From the cell containing the given text, extract its center point as (x, y) coordinate. 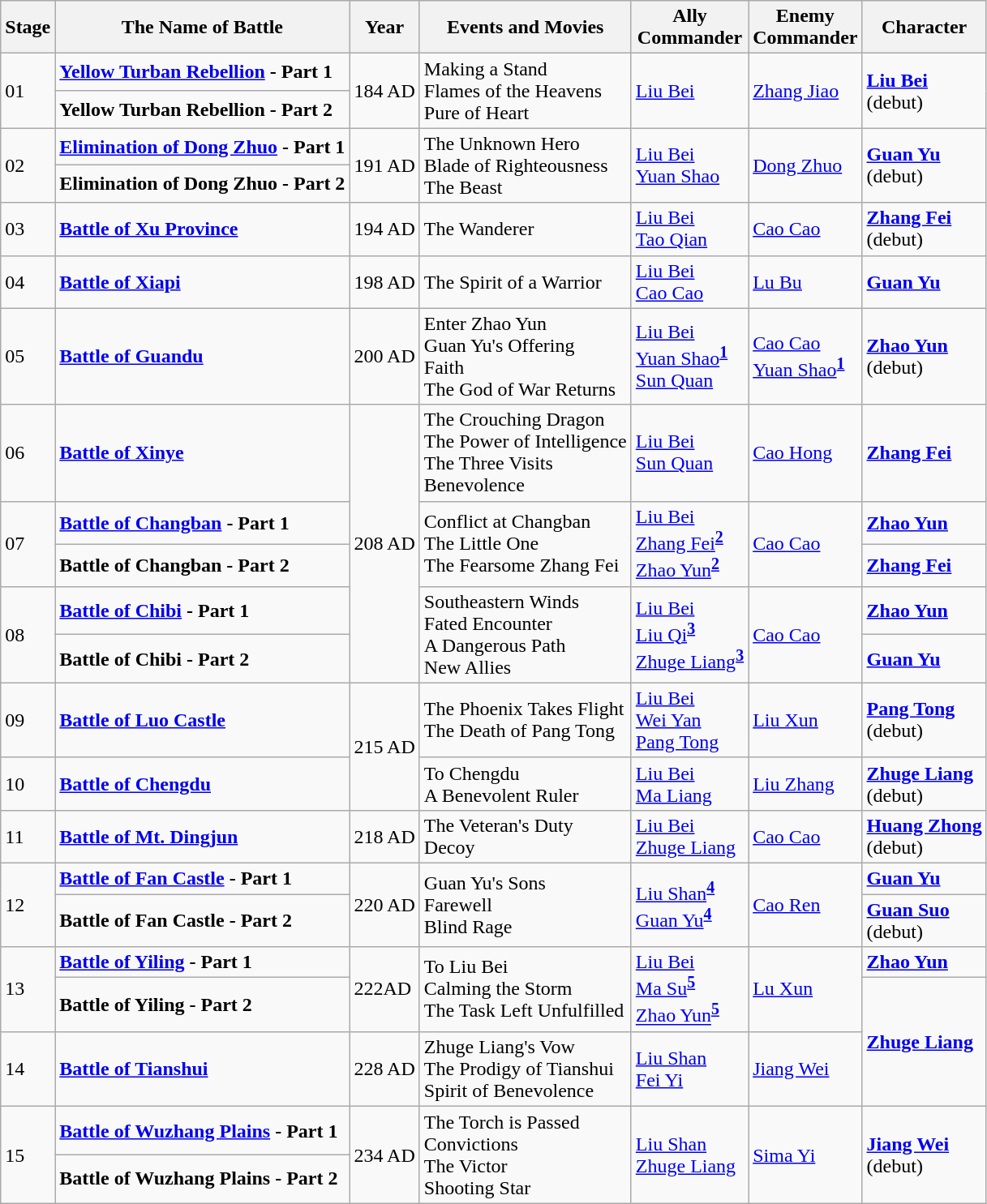
Liu ShanFei Yi (689, 1069)
Battle of Chibi - Part 2 (203, 659)
Battle of Changban - Part 2 (203, 566)
Battle of Chengdu (203, 783)
Battle of Mt. Dingjun (203, 837)
Liu Zhang (805, 783)
Liu BeiTao Qian (689, 229)
Liu BeiSun Quan (689, 452)
Liu BeiMa Liang (689, 783)
05 (28, 357)
Cao Hong (805, 452)
Liu BeiZhuge Liang (689, 837)
Liu BeiZhang Fei2Zhao Yun2 (689, 543)
Stage (28, 28)
Lu Xun (805, 989)
191 AD (384, 165)
Huang Zhong(debut) (925, 837)
Battle of Wuzhang Plains - Part 2 (203, 1179)
198 AD (384, 282)
Zhuge Liang's VowThe Prodigy of TianshuiSpirit of Benevolence (526, 1069)
Battle of Xinye (203, 452)
The Torch is PassedConvictionsThe VictorShooting Star (526, 1155)
AllyCommander (689, 28)
The Phoenix Takes FlightThe Death of Pang Tong (526, 720)
01 (28, 91)
Conflict at ChangbanThe Little OneThe Fearsome Zhang Fei (526, 543)
Battle of Changban - Part 1 (203, 522)
The Unknown HeroBlade of RighteousnessThe Beast (526, 165)
To Liu BeiCalming the StormThe Task Left Unfulfilled (526, 989)
Zhang Fei(debut) (925, 229)
Battle of Guandu (203, 357)
218 AD (384, 837)
Battle of Luo Castle (203, 720)
222AD (384, 989)
08 (28, 634)
Sima Yi (805, 1155)
Pang Tong(debut) (925, 720)
Guan Yu(debut) (925, 165)
Elimination of Dong Zhuo - Part 2 (203, 184)
06 (28, 452)
The Name of Battle (203, 28)
Liu BeiWei YanPang Tong (689, 720)
Guan Suo(debut) (925, 921)
Zhao Yun(debut) (925, 357)
Liu BeiCao Cao (689, 282)
Zhuge Liang (925, 1043)
Battle of Yiling - Part 2 (203, 1005)
EnemyCommander (805, 28)
Battle of Xu Province (203, 229)
Zhang Jiao (805, 91)
15 (28, 1155)
Liu Bei (689, 91)
Yellow Turban Rebellion - Part 2 (203, 109)
Southeastern WindsFated EncounterA Dangerous PathNew Allies (526, 634)
11 (28, 837)
10 (28, 783)
03 (28, 229)
208 AD (384, 543)
Battle of Fan Castle - Part 2 (203, 921)
228 AD (384, 1069)
200 AD (384, 357)
Enter Zhao YunGuan Yu's OfferingFaithThe God of War Returns (526, 357)
Jiang Wei (805, 1069)
Year (384, 28)
04 (28, 282)
Liu BeiYuan Shao (689, 165)
Character (925, 28)
07 (28, 543)
Liu BeiMa Su5Zhao Yun5 (689, 989)
Jiang Wei(debut) (925, 1155)
The Spirit of a Warrior (526, 282)
The Wanderer (526, 229)
Lu Bu (805, 282)
Liu BeiLiu Qi3Zhuge Liang3 (689, 634)
Cao Ren (805, 905)
Cao CaoYuan Shao1 (805, 357)
Battle of Xiapi (203, 282)
Battle of Chibi - Part 1 (203, 611)
The Veteran's DutyDecoy (526, 837)
Dong Zhuo (805, 165)
Battle of Wuzhang Plains - Part 1 (203, 1131)
Liu BeiYuan Shao1Sun Quan (689, 357)
215 AD (384, 746)
184 AD (384, 91)
13 (28, 989)
Elimination of Dong Zhuo - Part 1 (203, 147)
02 (28, 165)
Guan Yu's SonsFarewellBlind Rage (526, 905)
220 AD (384, 905)
Battle of Yiling - Part 1 (203, 962)
12 (28, 905)
Battle of Tianshui (203, 1069)
Making a StandFlames of the HeavensPure of Heart (526, 91)
To ChengduA Benevolent Ruler (526, 783)
Liu Shan4Guan Yu4 (689, 905)
Yellow Turban Rebellion - Part 1 (203, 72)
Zhuge Liang(debut) (925, 783)
Liu Xun (805, 720)
Events and Movies (526, 28)
09 (28, 720)
194 AD (384, 229)
Liu ShanZhuge Liang (689, 1155)
Battle of Fan Castle - Part 1 (203, 878)
14 (28, 1069)
The Crouching DragonThe Power of IntelligenceThe Three VisitsBenevolence (526, 452)
Liu Bei(debut) (925, 91)
234 AD (384, 1155)
